Output the [x, y] coordinate of the center of the cell containing the given text.  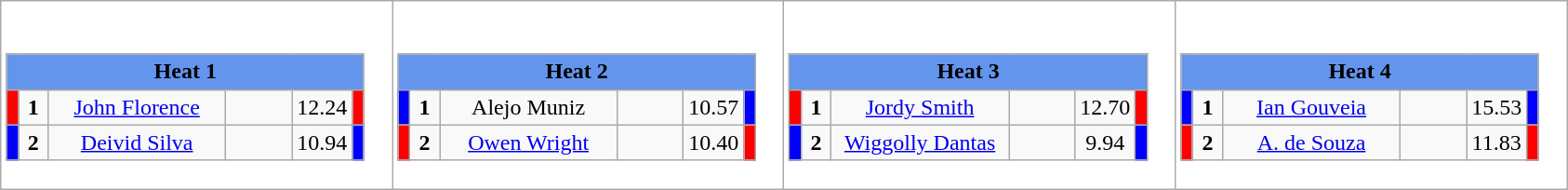
Owen Wright [528, 142]
12.70 [1105, 107]
9.94 [1105, 142]
A. de Souza [1311, 142]
10.40 [714, 142]
Heat 4 [1360, 72]
12.24 [322, 107]
Wiggolly Dantas [921, 142]
Heat 3 1 Jordy Smith 12.70 2 Wiggolly Dantas 9.94 [980, 95]
Heat 2 1 Alejo Muniz 10.57 2 Owen Wright 10.40 [588, 95]
Deivid Silva [138, 142]
10.94 [322, 142]
15.53 [1497, 107]
11.83 [1497, 142]
Heat 1 [185, 72]
Ian Gouveia [1311, 107]
Alejo Muniz [528, 107]
John Florence [138, 107]
Heat 3 [968, 72]
10.57 [714, 107]
Heat 1 1 John Florence 12.24 2 Deivid Silva 10.94 [197, 95]
Jordy Smith [921, 107]
Heat 2 [577, 72]
Heat 4 1 Ian Gouveia 15.53 2 A. de Souza 11.83 [1371, 95]
